Search for the cell housing the specified text and yield its (X, Y) center coordinate. 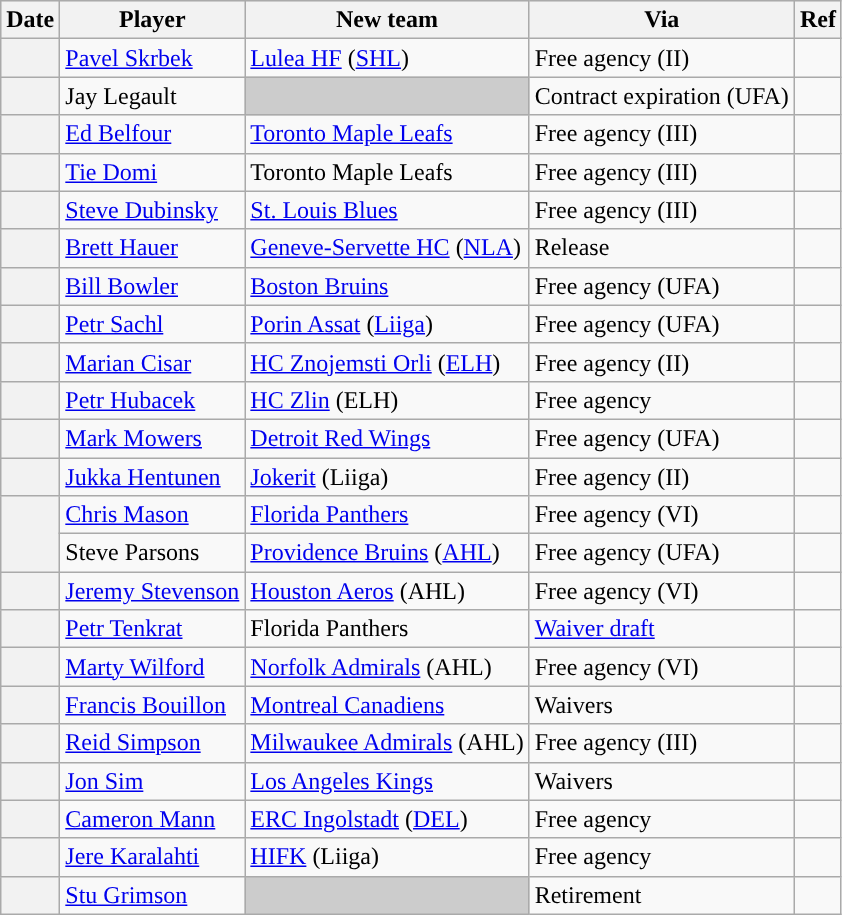
Reid Simpson (152, 743)
Providence Bruins (AHL) (387, 553)
Pavel Skrbek (152, 58)
Jukka Hentunen (152, 477)
New team (387, 20)
Brett Hauer (152, 248)
Petr Sachl (152, 324)
Petr Tenkrat (152, 629)
Ref (818, 20)
Retirement (662, 895)
Steve Parsons (152, 553)
Cameron Mann (152, 819)
Porin Assat (Liiga) (387, 324)
HIFK (Liiga) (387, 857)
Date (30, 20)
Jon Sim (152, 781)
Via (662, 20)
St. Louis Blues (387, 210)
Geneve-Servette HC (NLA) (387, 248)
Houston Aeros (AHL) (387, 591)
Norfolk Admirals (AHL) (387, 667)
Player (152, 20)
Tie Domi (152, 172)
Contract expiration (UFA) (662, 96)
Detroit Red Wings (387, 438)
Jokerit (Liiga) (387, 477)
ERC Ingolstadt (DEL) (387, 819)
Jere Karalahti (152, 857)
Jay Legault (152, 96)
Boston Bruins (387, 286)
Steve Dubinsky (152, 210)
Montreal Canadiens (387, 705)
Lulea HF (SHL) (387, 58)
Jeremy Stevenson (152, 591)
Marty Wilford (152, 667)
Chris Mason (152, 515)
HC Znojemsti Orli (ELH) (387, 362)
Bill Bowler (152, 286)
Petr Hubacek (152, 400)
Marian Cisar (152, 362)
Release (662, 248)
Waiver draft (662, 629)
Milwaukee Admirals (AHL) (387, 743)
Los Angeles Kings (387, 781)
Francis Bouillon (152, 705)
Ed Belfour (152, 134)
Mark Mowers (152, 438)
Stu Grimson (152, 895)
HC Zlin (ELH) (387, 400)
